Capture the cell that displays the provided text and extract its [x, y] central coordinate. 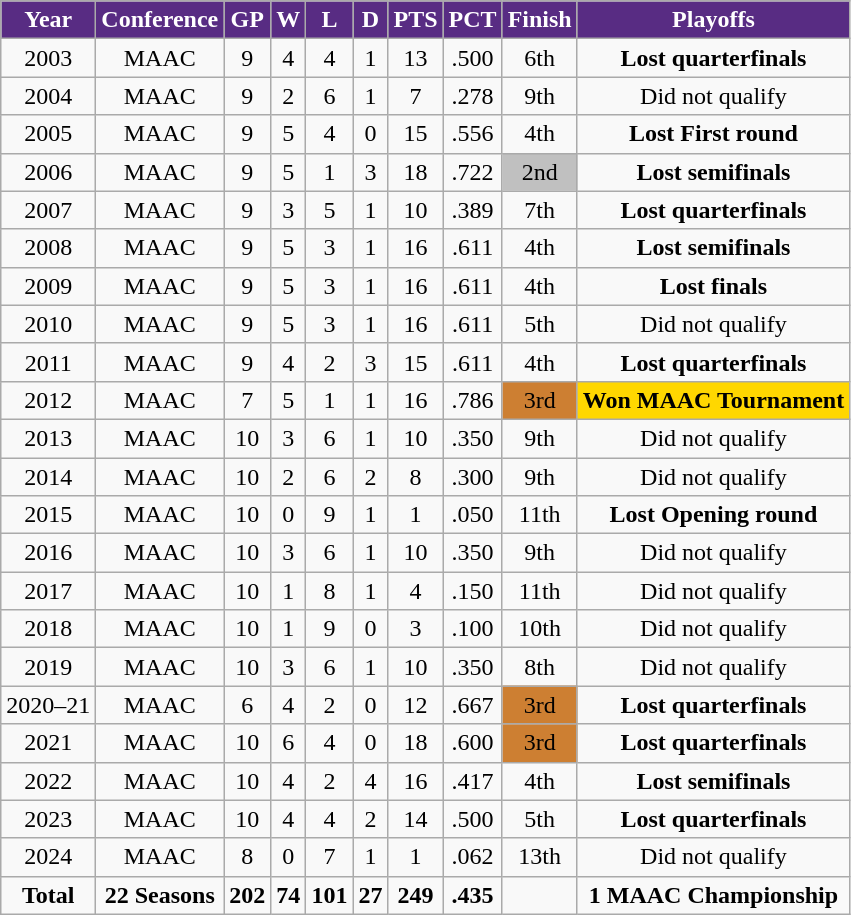
Lost First round [713, 134]
.722 [472, 172]
2015 [48, 515]
101 [330, 895]
13 [416, 58]
.050 [472, 515]
PCT [472, 20]
8th [540, 667]
74 [288, 895]
2004 [48, 96]
.435 [472, 895]
2016 [48, 553]
W [288, 20]
2022 [48, 781]
2014 [48, 477]
.556 [472, 134]
2008 [48, 248]
7th [540, 210]
.600 [472, 743]
.150 [472, 591]
2010 [48, 324]
Year [48, 20]
22 Seasons [160, 895]
.278 [472, 96]
2021 [48, 743]
10th [540, 629]
1 MAAC Championship [713, 895]
2023 [48, 819]
Won MAAC Tournament [713, 400]
Lost Opening round [713, 515]
2011 [48, 362]
Finish [540, 20]
.300 [472, 477]
12 [416, 705]
2009 [48, 286]
2005 [48, 134]
.786 [472, 400]
202 [248, 895]
.667 [472, 705]
.389 [472, 210]
2006 [48, 172]
.417 [472, 781]
GP [248, 20]
6th [540, 58]
2020–21 [48, 705]
Lost finals [713, 286]
2018 [48, 629]
PTS [416, 20]
2013 [48, 438]
D [370, 20]
.062 [472, 857]
14 [416, 819]
2024 [48, 857]
27 [370, 895]
Playoffs [713, 20]
2017 [48, 591]
2003 [48, 58]
2nd [540, 172]
2012 [48, 400]
Total [48, 895]
249 [416, 895]
Conference [160, 20]
13th [540, 857]
2007 [48, 210]
L [330, 20]
.100 [472, 629]
2019 [48, 667]
